Output the (X, Y) coordinate of the center of the cell containing the given text.  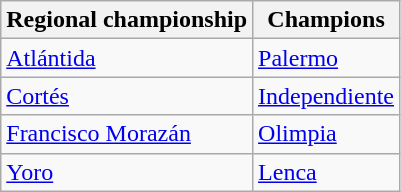
Yoro (127, 172)
Lenca (326, 172)
Francisco Morazán (127, 134)
Olimpia (326, 134)
Palermo (326, 58)
Cortés (127, 96)
Atlántida (127, 58)
Regional championship (127, 20)
Independiente (326, 96)
Champions (326, 20)
